From the cell containing the given text, extract its center point as (x, y) coordinate. 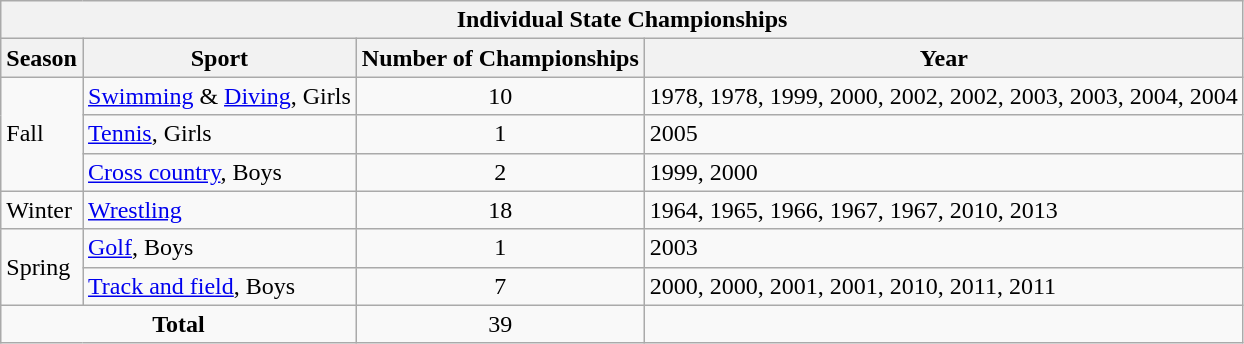
Sport (219, 58)
2 (500, 172)
Winter (42, 210)
39 (500, 324)
7 (500, 286)
Year (944, 58)
Swimming & Diving, Girls (219, 96)
Total (179, 324)
Tennis, Girls (219, 134)
Individual State Championships (622, 20)
Number of Championships (500, 58)
1978, 1978, 1999, 2000, 2002, 2002, 2003, 2003, 2004, 2004 (944, 96)
1964, 1965, 1966, 1967, 1967, 2010, 2013 (944, 210)
18 (500, 210)
Spring (42, 267)
1999, 2000 (944, 172)
Cross country, Boys (219, 172)
Fall (42, 134)
2003 (944, 248)
Wrestling (219, 210)
10 (500, 96)
Golf, Boys (219, 248)
2005 (944, 134)
Track and field, Boys (219, 286)
2000, 2000, 2001, 2001, 2010, 2011, 2011 (944, 286)
Season (42, 58)
